Locate the cell with the specified text and output its [X, Y] center coordinate. 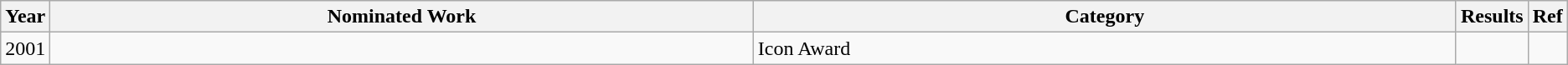
Icon Award [1104, 48]
Results [1492, 17]
Ref [1548, 17]
Nominated Work [402, 17]
2001 [25, 48]
Year [25, 17]
Category [1104, 17]
